Identify which cell holds the provided text, then report its (x, y) central coordinate. 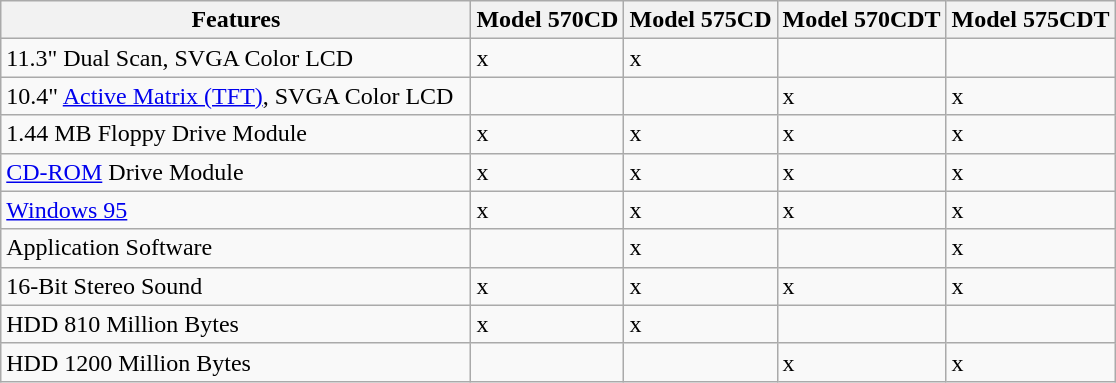
Model 575CDT (1030, 20)
Model 570CDT (862, 20)
1.44 MB Floppy Drive Module (236, 134)
Windows 95 (236, 210)
10.4" Active Matrix (TFT), SVGA Color LCD (236, 96)
Features (236, 20)
16-Bit Stereo Sound (236, 286)
Model 570CD (548, 20)
11.3" Dual Scan, SVGA Color LCD (236, 58)
HDD 1200 Million Bytes (236, 362)
HDD 810 Million Bytes (236, 324)
Application Software (236, 248)
CD-ROM Drive Module (236, 172)
Model 575CD (700, 20)
